Search for the cell housing the specified text and yield its [x, y] center coordinate. 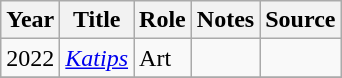
Role [163, 20]
Year [30, 20]
Katips [97, 58]
Notes [225, 20]
2022 [30, 58]
Title [97, 20]
Art [163, 58]
Source [300, 20]
